Return [x, y] of the center of cell containing provided text 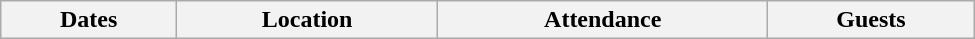
Guests [872, 20]
Dates [89, 20]
Location [306, 20]
Attendance [603, 20]
